Extract the [X, Y] coordinate from the center of the cell holding the provided text.  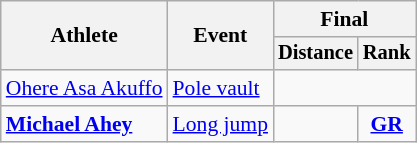
Athlete [84, 36]
GR [387, 124]
Distance [316, 54]
Pole vault [220, 88]
Ohere Asa Akuffo [84, 88]
Event [220, 36]
Michael Ahey [84, 124]
Final [344, 19]
Rank [387, 54]
Long jump [220, 124]
